Search for the cell housing the specified text and yield its [x, y] center coordinate. 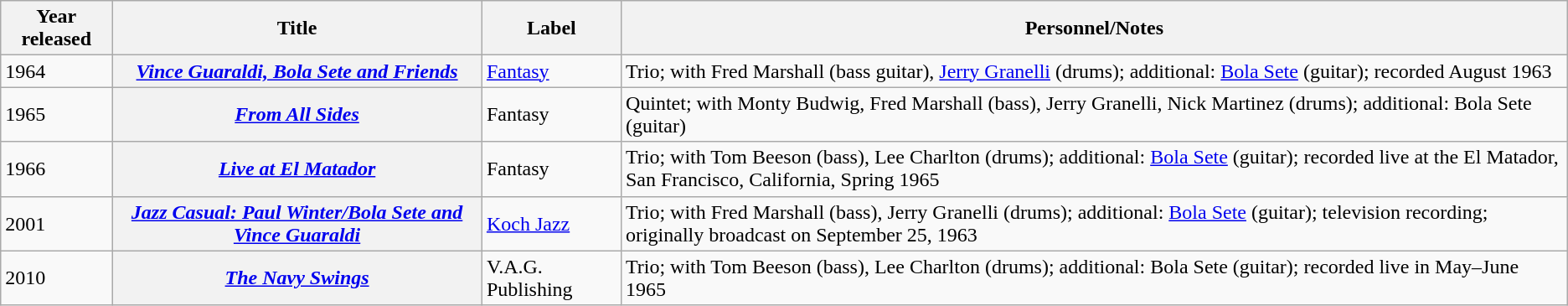
Year released [57, 29]
Koch Jazz [551, 223]
1966 [57, 169]
Live at El Matador [297, 169]
1965 [57, 114]
Jazz Casual: Paul Winter/Bola Sete and Vince Guaraldi [297, 223]
Personnel/Notes [1094, 29]
2001 [57, 223]
From All Sides [297, 114]
1964 [57, 71]
Vince Guaraldi, Bola Sete and Friends [297, 71]
V.A.G. Publishing [551, 278]
The Navy Swings [297, 278]
Quintet; with Monty Budwig, Fred Marshall (bass), Jerry Granelli, Nick Martinez (drums); additional: Bola Sete (guitar) [1094, 114]
2010 [57, 278]
Label [551, 29]
Trio; with Tom Beeson (bass), Lee Charlton (drums); additional: Bola Sete (guitar); recorded live in May–June 1965 [1094, 278]
Title [297, 29]
Trio; with Fred Marshall (bass guitar), Jerry Granelli (drums); additional: Bola Sete (guitar); recorded August 1963 [1094, 71]
